Output the [x, y] coordinate of the center of the cell containing the given text.  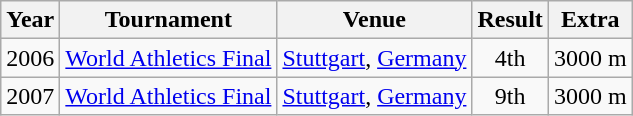
Venue [374, 20]
Tournament [168, 20]
Year [30, 20]
Result [510, 20]
4th [510, 58]
9th [510, 96]
2006 [30, 58]
Extra [590, 20]
2007 [30, 96]
